From the cell containing the given text, extract its center point as (x, y) coordinate. 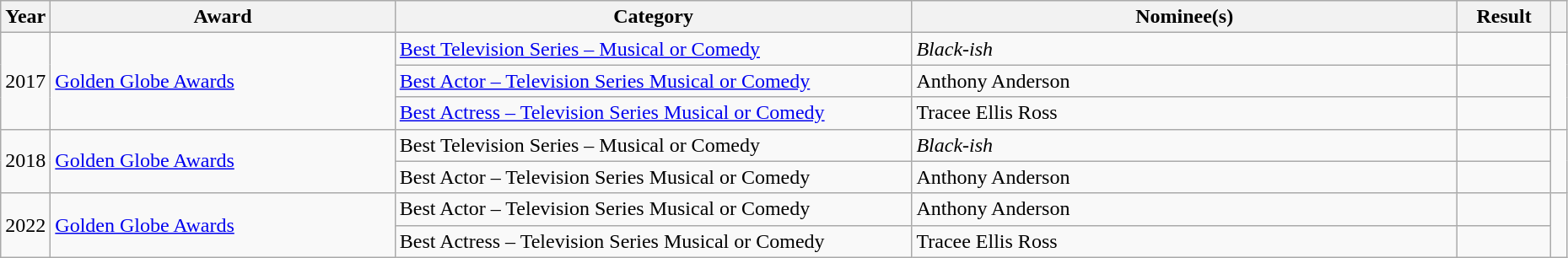
2018 (25, 161)
2017 (25, 81)
Nominee(s) (1184, 17)
2022 (25, 225)
Result (1503, 17)
Category (653, 17)
Award (223, 17)
Year (25, 17)
